Extract the (x, y) coordinate from the center of the cell holding the provided text.  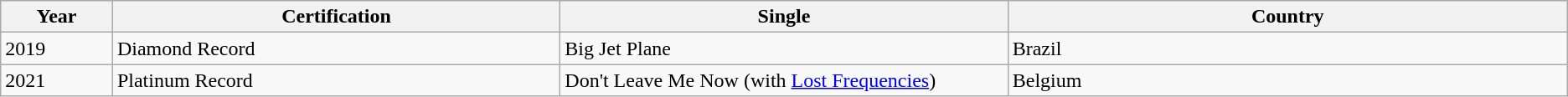
Year (57, 17)
2019 (57, 48)
Don't Leave Me Now (with Lost Frequencies) (784, 80)
Single (784, 17)
Brazil (1287, 48)
2021 (57, 80)
Diamond Record (336, 48)
Platinum Record (336, 80)
Belgium (1287, 80)
Country (1287, 17)
Big Jet Plane (784, 48)
Certification (336, 17)
